Provide the (x, y) coordinate of the cell's center where the given text is located.  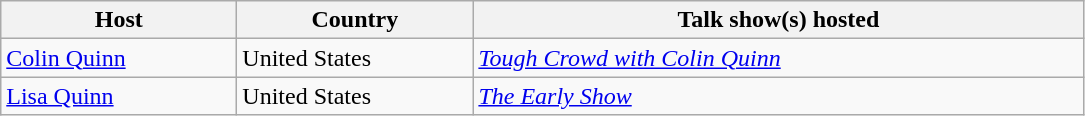
Tough Crowd with Colin Quinn (778, 58)
The Early Show (778, 96)
Country (355, 20)
Talk show(s) hosted (778, 20)
Host (119, 20)
Colin Quinn (119, 58)
Lisa Quinn (119, 96)
